Locate the cell with the specified text and output its [X, Y] center coordinate. 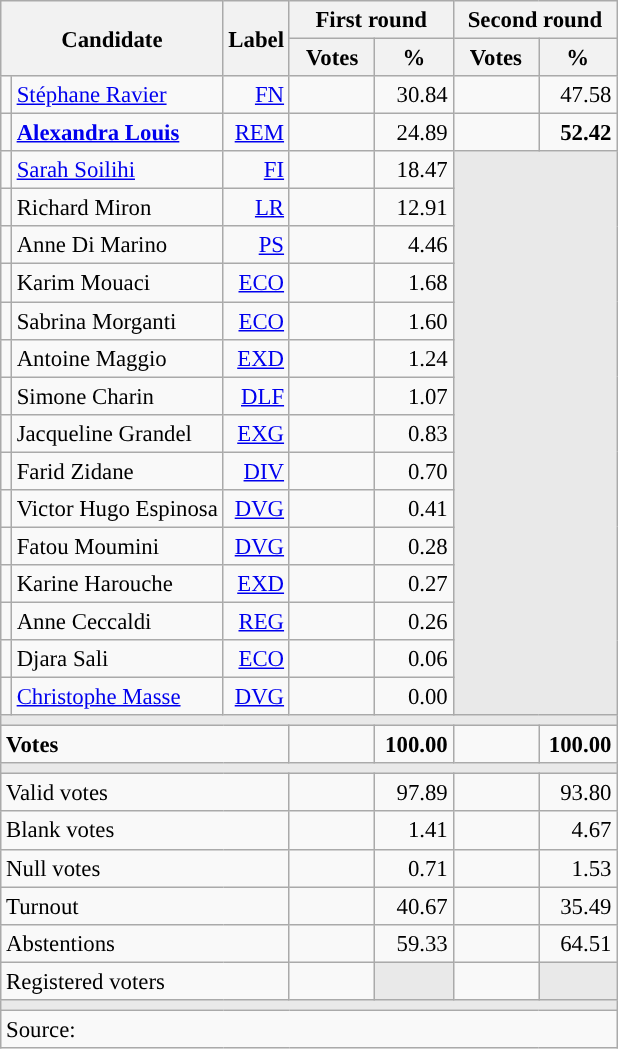
Valid votes [146, 793]
1.60 [414, 321]
Djara Sali [117, 659]
4.46 [414, 245]
Turnout [146, 906]
0.70 [414, 471]
1.07 [414, 396]
0.06 [414, 659]
30.84 [414, 95]
Abstentions [146, 943]
Farid Zidane [117, 471]
1.41 [414, 831]
LR [256, 208]
Second round [535, 20]
Sabrina Morganti [117, 321]
47.58 [578, 95]
35.49 [578, 906]
0.41 [414, 509]
FN [256, 95]
97.89 [414, 793]
Karine Harouche [117, 584]
40.67 [414, 906]
1.24 [414, 358]
12.91 [414, 208]
0.00 [414, 697]
0.71 [414, 868]
FI [256, 170]
Anne Di Marino [117, 245]
0.27 [414, 584]
64.51 [578, 943]
Stéphane Ravier [117, 95]
52.42 [578, 133]
1.68 [414, 283]
REG [256, 621]
0.28 [414, 546]
Jacqueline Grandel [117, 433]
Label [256, 38]
Karim Mouaci [117, 283]
Antoine Maggio [117, 358]
Richard Miron [117, 208]
24.89 [414, 133]
18.47 [414, 170]
EXG [256, 433]
Christophe Masse [117, 697]
0.26 [414, 621]
Simone Charin [117, 396]
Blank votes [146, 831]
Registered voters [146, 981]
Null votes [146, 868]
Candidate [112, 38]
DLF [256, 396]
Victor Hugo Espinosa [117, 509]
1.53 [578, 868]
Anne Ceccaldi [117, 621]
Sarah Soilihi [117, 170]
Source: [309, 1029]
Alexandra Louis [117, 133]
4.67 [578, 831]
0.83 [414, 433]
93.80 [578, 793]
First round [371, 20]
Fatou Moumini [117, 546]
DIV [256, 471]
REM [256, 133]
59.33 [414, 943]
PS [256, 245]
